Determine the (x, y) coordinate at the center of the cell enclosing the given text.  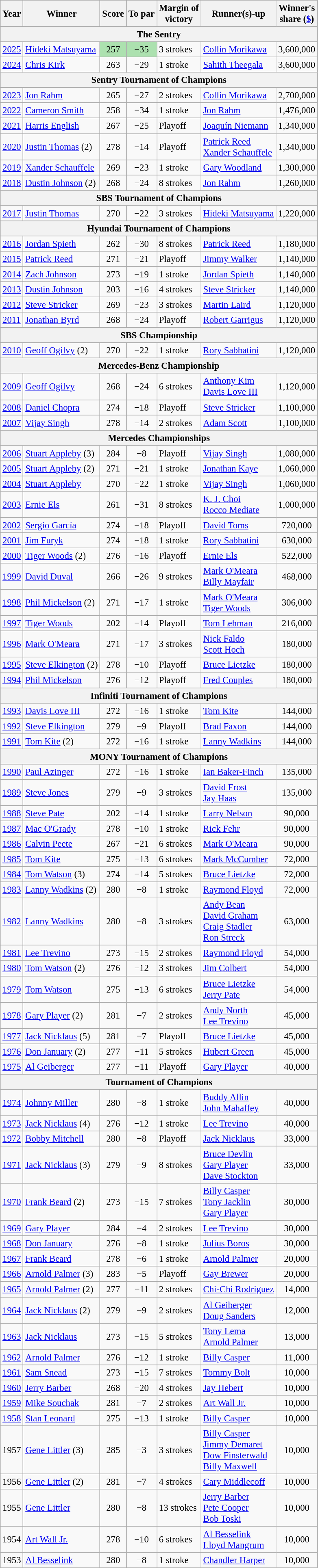
1,180,000 (297, 244)
Phil Mickelson (2) (62, 603)
Mike Souchak (62, 1403)
Gary Woodland (238, 167)
Billy Casper Tony Jacklin Gary Player (238, 1202)
2016 (12, 244)
Winner (62, 14)
2025 (12, 50)
Xander Schauffele (62, 167)
Robert Garrigus (238, 320)
1969 (12, 1228)
−25 (142, 126)
1989 (12, 793)
Cameron Smith (62, 111)
Daniel Chopra (62, 407)
−27 (142, 95)
−34 (142, 111)
Nick Faldo Scott Hoch (238, 644)
Tiger Woods (2) (62, 556)
Tom Watson (3) (62, 874)
Infiniti Tournament of Champions (159, 696)
14,000 (297, 1289)
1987 (12, 828)
Stan Leonard (62, 1418)
−35 (142, 50)
Mark O'Meara Tiger Woods (238, 603)
2024 (12, 65)
1956 (12, 1481)
1974 (12, 1103)
2004 (12, 484)
265 (113, 95)
1979 (12, 989)
Tommy Bolt (238, 1372)
Chris Kirk (62, 65)
Jack Nicklaus (3) (62, 1165)
−29 (142, 65)
Jay Hebert (238, 1388)
2019 (12, 167)
1984 (12, 874)
Anthony Kim Davis Love III (238, 387)
1971 (12, 1165)
1977 (12, 1036)
Geoff Ogilvy (62, 387)
1995 (12, 665)
522,000 (297, 556)
Andy Bean David Graham Craig Stadler Ron Streck (238, 921)
12,000 (297, 1310)
1981 (12, 953)
−3 (142, 1450)
2010 (12, 350)
Stuart Appleby (3) (62, 453)
SBS Tournament of Champions (159, 198)
−30 (142, 244)
Tom Watson (62, 989)
Joaquín Niemann (238, 126)
266 (113, 577)
1986 (12, 844)
Winner'sshare ($) (297, 14)
Brad Faxon (238, 726)
Jerry Barber (62, 1388)
1991 (12, 741)
13,000 (297, 1336)
1964 (12, 1310)
Patrick Reed Xander Schauffele (238, 147)
David Duval (62, 577)
1996 (12, 644)
1,220,000 (297, 213)
1955 (12, 1508)
Frank Beard (2) (62, 1202)
Hubert Green (238, 1051)
Gene Littler (62, 1508)
2005 (12, 469)
Frank Beard (62, 1259)
1959 (12, 1403)
Bobby Mitchell (62, 1139)
2022 (12, 111)
Mac O'Grady (62, 828)
2020 (12, 147)
Steve Pate (62, 813)
Mark O'Meara Billy Mayfair (238, 577)
Larry Nelson (238, 813)
Rick Fehr (238, 828)
306,000 (297, 603)
Jack Nicklaus (5) (62, 1036)
1998 (12, 603)
1962 (12, 1357)
Sahith Theegala (238, 65)
1961 (12, 1372)
Mark McCumber (238, 859)
1966 (12, 1274)
Johnny Miller (62, 1103)
13 strokes (179, 1508)
2011 (12, 320)
Andy North Lee Trevino (238, 1015)
Steve Jones (62, 793)
Geoff Ogilvy (2) (62, 350)
Harris English (62, 126)
2000 (12, 556)
Mercedes Championships (159, 438)
−4 (142, 1228)
1,000,000 (297, 504)
Jerry Barber Pete Cooper Bob Toski (238, 1508)
Calvin Peete (62, 844)
Lanny Wadkins (2) (62, 890)
−19 (142, 274)
257 (113, 50)
−6 (142, 1259)
−26 (142, 577)
Justin Thomas (2) (62, 147)
1972 (12, 1139)
Tournament of Champions (159, 1082)
1,080,000 (297, 453)
203 (113, 290)
Year (12, 14)
Phil Mickelson (62, 680)
1999 (12, 577)
2001 (12, 541)
1968 (12, 1244)
1983 (12, 890)
2008 (12, 407)
1954 (12, 1540)
MONY Tournament of Champions (159, 757)
9 strokes (179, 577)
1,300,000 (297, 167)
Hyundai Tournament of Champions (159, 229)
Stuart Appleby (62, 484)
Cary Middlecoff (238, 1481)
1953 (12, 1560)
258 (113, 111)
2006 (12, 453)
2015 (12, 259)
K. J. Choi Rocco Mediate (238, 504)
1975 (12, 1067)
Gene Littler (2) (62, 1481)
Tom Watson (2) (62, 969)
−5 (142, 1274)
468,000 (297, 577)
1960 (12, 1388)
Adam Scott (238, 423)
1967 (12, 1259)
216,000 (297, 623)
1992 (12, 726)
Jim Furyk (62, 541)
Billy Casper Jimmy Demaret Dow Finsterwald Billy Maxwell (238, 1450)
Al Besselink (62, 1560)
Jonathan Byrd (62, 320)
Jimmy Walker (238, 259)
Tony Lema Arnold Palmer (238, 1336)
Ian Baker-Finch (238, 772)
Arnold Palmer (3) (62, 1274)
2009 (12, 387)
1978 (12, 1015)
Dustin Johnson (62, 290)
1,260,000 (297, 183)
Al Besselink Lloyd Mangrum (238, 1540)
Martin Laird (238, 305)
2018 (12, 183)
1990 (12, 772)
Margin ofvictory (179, 14)
Davis Love III (62, 711)
Buddy Allin John Mahaffey (238, 1103)
2002 (12, 525)
−20 (142, 1388)
11,000 (297, 1357)
2013 (12, 290)
Tiger Woods (62, 623)
SBS Championship (159, 335)
1993 (12, 711)
2003 (12, 504)
Fred Couples (238, 680)
2021 (12, 126)
2023 (12, 95)
1985 (12, 859)
261 (113, 504)
1973 (12, 1123)
1997 (12, 623)
Julius Boros (238, 1244)
Bruce Lietzke Jerry Pate (238, 989)
Gene Littler (3) (62, 1450)
630,000 (297, 541)
Steve Elkington (62, 726)
Paul Azinger (62, 772)
1,476,000 (297, 111)
1963 (12, 1336)
Score (113, 14)
63,000 (297, 921)
Runner(s)-up (238, 14)
Jack Nicklaus (2) (62, 1310)
Jonathan Kaye (238, 469)
Gary Player (2) (62, 1015)
Don January (2) (62, 1051)
Dustin Johnson (2) (62, 183)
−31 (142, 504)
Don January (62, 1244)
Justin Thomas (62, 213)
2007 (12, 423)
285 (113, 1450)
1994 (12, 680)
Al Geiberger Doug Sanders (238, 1310)
Zach Johnson (62, 274)
2014 (12, 274)
1980 (12, 969)
David Toms (238, 525)
Al Geiberger (62, 1067)
To par (142, 14)
2,700,000 (297, 95)
Chi-Chi Rodríguez (238, 1289)
Stuart Appleby (2) (62, 469)
Tom Lehman (238, 623)
1976 (12, 1051)
Bruce Devlin Gary Player Dave Stockton (238, 1165)
Chandler Harper (238, 1560)
262 (113, 244)
Tom Kite (2) (62, 741)
Mercedes-Benz Championship (159, 366)
1970 (12, 1202)
1957 (12, 1450)
1965 (12, 1289)
Arnold Palmer (2) (62, 1289)
David Frost Jay Haas (238, 793)
283 (113, 1274)
The Sentry (159, 35)
Gay Brewer (238, 1274)
263 (113, 65)
Jack Nicklaus (4) (62, 1123)
Jim Colbert (238, 969)
Steve Elkington (2) (62, 665)
1958 (12, 1418)
Sam Snead (62, 1372)
2017 (12, 213)
1982 (12, 921)
2012 (12, 305)
Sergio García (62, 525)
Sentry Tournament of Champions (159, 80)
720,000 (297, 525)
1988 (12, 813)
